Return (X, Y) of the center of cell containing provided text 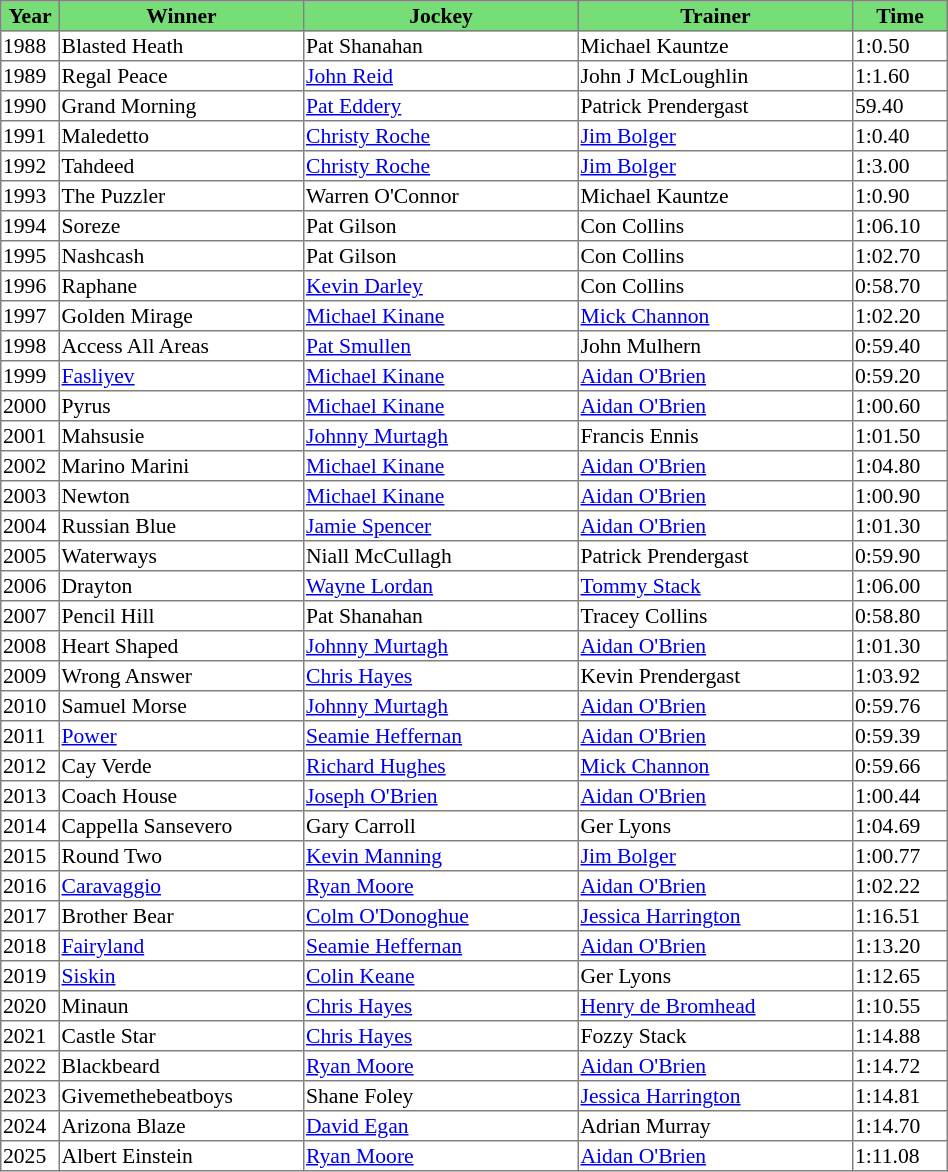
1988 (30, 46)
0:59.66 (900, 766)
Regal Peace (181, 76)
Fairyland (181, 946)
Marino Marini (181, 466)
1:02.70 (900, 256)
Wayne Lordan (441, 586)
Castle Star (181, 1036)
Coach House (181, 796)
2006 (30, 586)
Winner (181, 16)
Caravaggio (181, 886)
1:04.80 (900, 466)
Arizona Blaze (181, 1126)
John Mulhern (715, 346)
1993 (30, 196)
1:10.55 (900, 1006)
Round Two (181, 856)
2002 (30, 466)
Colin Keane (441, 976)
2020 (30, 1006)
Joseph O'Brien (441, 796)
2011 (30, 736)
Tracey Collins (715, 616)
1:14.88 (900, 1036)
Grand Morning (181, 106)
Cappella Sansevero (181, 826)
John Reid (441, 76)
1:04.69 (900, 826)
Adrian Murray (715, 1126)
Time (900, 16)
Pat Eddery (441, 106)
Raphane (181, 286)
2001 (30, 436)
Blackbeard (181, 1066)
2008 (30, 646)
1:3.00 (900, 166)
1992 (30, 166)
2022 (30, 1066)
The Puzzler (181, 196)
1:00.44 (900, 796)
Richard Hughes (441, 766)
1:14.72 (900, 1066)
1:02.22 (900, 886)
2024 (30, 1126)
1:00.77 (900, 856)
2018 (30, 946)
Kevin Manning (441, 856)
2021 (30, 1036)
2016 (30, 886)
2012 (30, 766)
Siskin (181, 976)
1:0.40 (900, 136)
Waterways (181, 556)
2017 (30, 916)
1:11.08 (900, 1156)
0:59.76 (900, 706)
Minaun (181, 1006)
Givemethebeatboys (181, 1096)
2009 (30, 676)
0:58.80 (900, 616)
Fasliyev (181, 376)
John J McLoughlin (715, 76)
Pencil Hill (181, 616)
Fozzy Stack (715, 1036)
1:14.81 (900, 1096)
1:03.92 (900, 676)
Tommy Stack (715, 586)
1989 (30, 76)
Year (30, 16)
Cay Verde (181, 766)
Brother Bear (181, 916)
Henry de Bromhead (715, 1006)
Colm O'Donoghue (441, 916)
1:02.20 (900, 316)
1:1.60 (900, 76)
Gary Carroll (441, 826)
Trainer (715, 16)
2019 (30, 976)
0:59.40 (900, 346)
2000 (30, 406)
Golden Mirage (181, 316)
David Egan (441, 1126)
0:59.20 (900, 376)
1:0.90 (900, 196)
Soreze (181, 226)
1:01.50 (900, 436)
Kevin Darley (441, 286)
1:00.90 (900, 496)
2023 (30, 1096)
2015 (30, 856)
1:06.00 (900, 586)
1:0.50 (900, 46)
Shane Foley (441, 1096)
1:13.20 (900, 946)
Access All Areas (181, 346)
Pat Smullen (441, 346)
1995 (30, 256)
Heart Shaped (181, 646)
Russian Blue (181, 526)
1996 (30, 286)
1:00.60 (900, 406)
Warren O'Connor (441, 196)
1997 (30, 316)
1990 (30, 106)
0:59.90 (900, 556)
2007 (30, 616)
Jamie Spencer (441, 526)
Niall McCullagh (441, 556)
2003 (30, 496)
Jockey (441, 16)
2004 (30, 526)
2005 (30, 556)
1998 (30, 346)
1991 (30, 136)
Pyrus (181, 406)
59.40 (900, 106)
1:16.51 (900, 916)
1:06.10 (900, 226)
Nashcash (181, 256)
Tahdeed (181, 166)
1999 (30, 376)
Blasted Heath (181, 46)
2025 (30, 1156)
2014 (30, 826)
Newton (181, 496)
Mahsusie (181, 436)
2013 (30, 796)
Samuel Morse (181, 706)
Francis Ennis (715, 436)
Maledetto (181, 136)
0:58.70 (900, 286)
Power (181, 736)
1:14.70 (900, 1126)
1994 (30, 226)
Albert Einstein (181, 1156)
Drayton (181, 586)
2010 (30, 706)
0:59.39 (900, 736)
1:12.65 (900, 976)
Kevin Prendergast (715, 676)
Wrong Answer (181, 676)
